Identify which cell holds the provided text, then report its (X, Y) central coordinate. 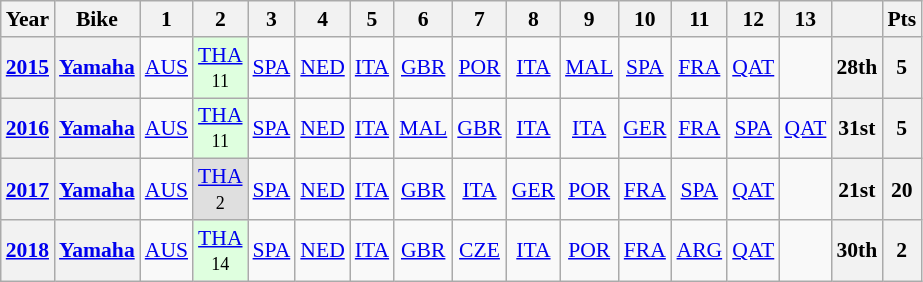
30th (856, 250)
THA14 (220, 250)
6 (423, 19)
28th (856, 68)
9 (589, 19)
12 (753, 19)
Bike (97, 19)
ARG (700, 250)
1 (166, 19)
21st (856, 190)
2017 (28, 190)
8 (534, 19)
2015 (28, 68)
7 (480, 19)
20 (902, 190)
THA2 (220, 190)
Year (28, 19)
31st (856, 128)
13 (805, 19)
3 (272, 19)
2018 (28, 250)
4 (322, 19)
Pts (902, 19)
10 (644, 19)
11 (700, 19)
CZE (480, 250)
2016 (28, 128)
